Locate the cell with the specified text and output its (x, y) center coordinate. 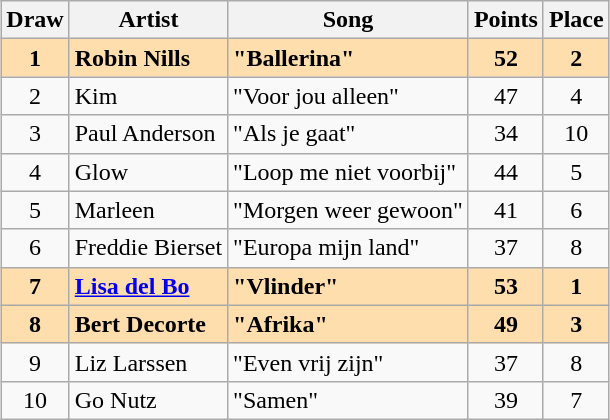
52 (506, 58)
"Ballerina" (348, 58)
"Samen" (348, 400)
Freddie Bierset (148, 248)
Draw (35, 20)
9 (35, 362)
Points (506, 20)
49 (506, 324)
Glow (148, 172)
Lisa del Bo (148, 286)
"Morgen weer gewoon" (348, 210)
"Als je gaat" (348, 134)
Bert Decorte (148, 324)
Marleen (148, 210)
"Vlinder" (348, 286)
Go Nutz (148, 400)
"Even vrij zijn" (348, 362)
Kim (148, 96)
Liz Larssen (148, 362)
"Voor jou alleen" (348, 96)
Paul Anderson (148, 134)
Artist (148, 20)
Song (348, 20)
Robin Nills (148, 58)
41 (506, 210)
39 (506, 400)
47 (506, 96)
"Europa mijn land" (348, 248)
44 (506, 172)
34 (506, 134)
"Loop me niet voorbij" (348, 172)
53 (506, 286)
"Afrika" (348, 324)
Place (576, 20)
